Return the [X, Y] coordinate for the center point of the cell that contains the specified text.  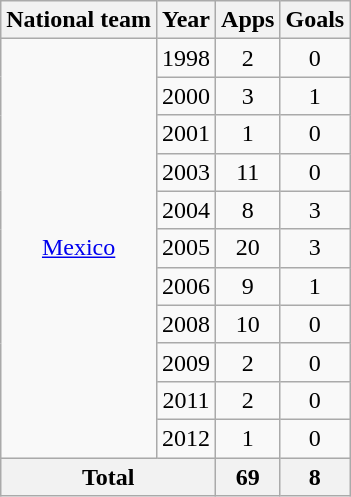
National team [79, 20]
2004 [186, 210]
Goals [315, 20]
20 [248, 248]
2001 [186, 134]
11 [248, 172]
2003 [186, 172]
2011 [186, 400]
2006 [186, 286]
2012 [186, 438]
2000 [186, 96]
Total [108, 477]
10 [248, 324]
2008 [186, 324]
1998 [186, 58]
Apps [248, 20]
2009 [186, 362]
69 [248, 477]
Mexico [79, 248]
2005 [186, 248]
9 [248, 286]
Year [186, 20]
